Identify which cell holds the provided text, then report its (x, y) central coordinate. 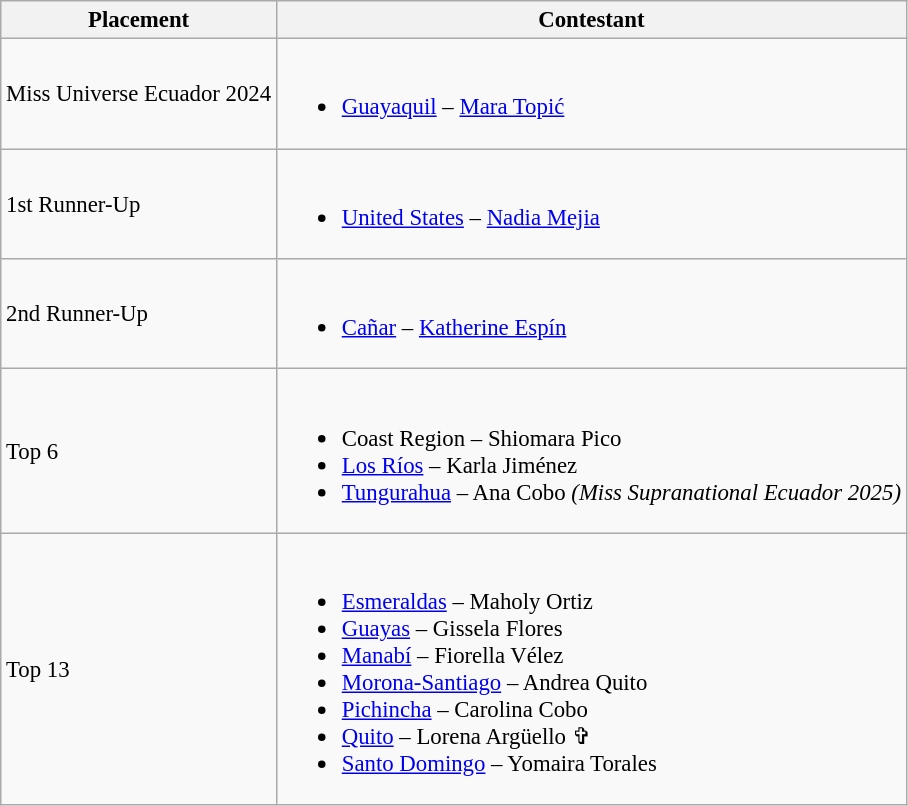
United States – Nadia Mejia (591, 204)
Miss Universe Ecuador 2024 (139, 94)
Placement (139, 20)
Contestant (591, 20)
Coast Region – Shiomara PicoLos Ríos – Karla JiménezTungurahua – Ana Cobo (Miss Supranational Ecuador 2025) (591, 451)
Top 6 (139, 451)
1st Runner-Up (139, 204)
Cañar – Katherine Espín (591, 314)
Guayaquil – Mara Topić (591, 94)
2nd Runner-Up (139, 314)
Top 13 (139, 669)
